Capture the cell that displays the provided text and extract its [x, y] central coordinate. 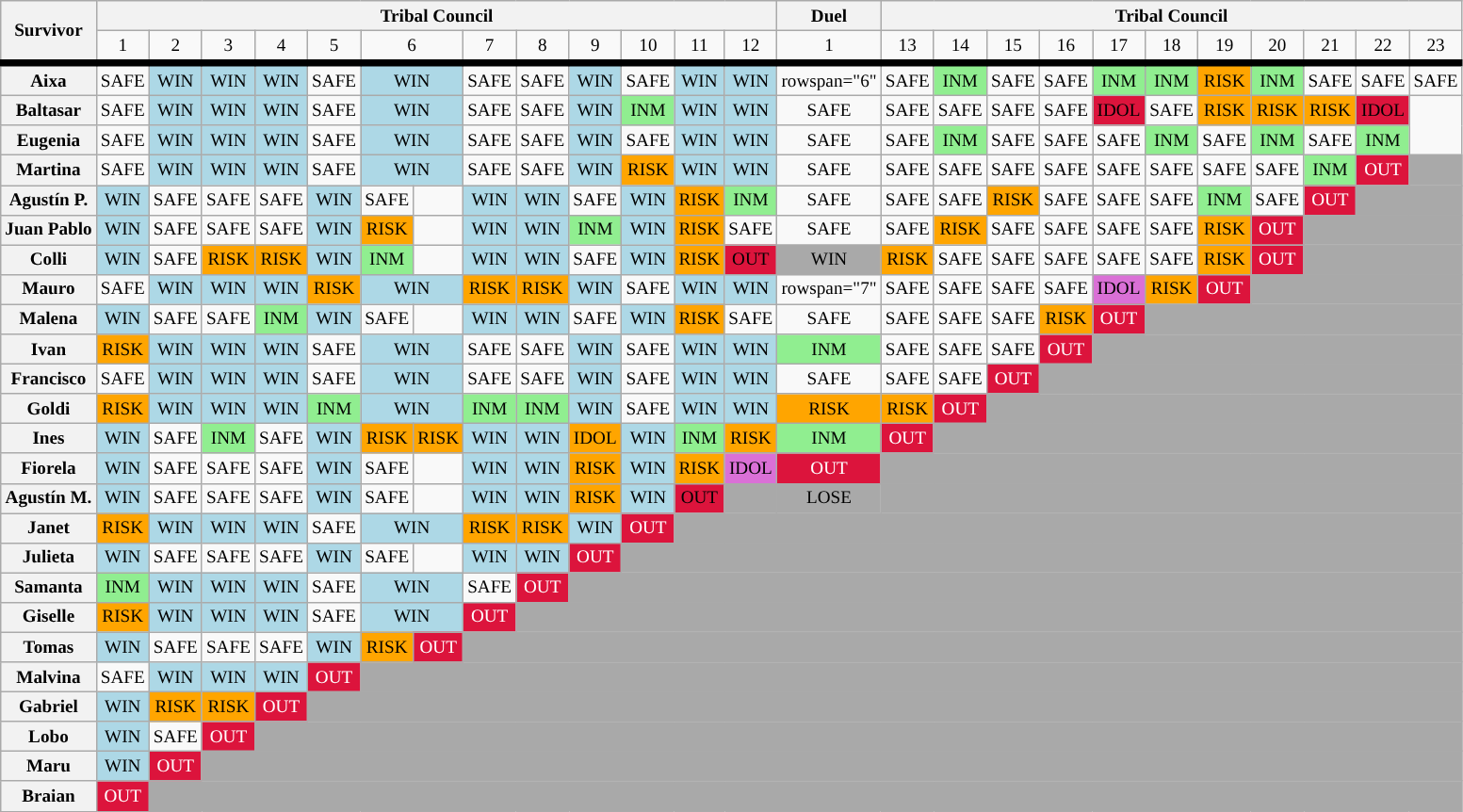
Duel [829, 16]
8 [543, 47]
18 [1172, 47]
20 [1277, 47]
Mauro [49, 289]
15 [1013, 47]
Samanta [49, 588]
rowspan="6" [829, 79]
4 [281, 47]
Lobo [49, 737]
Goldi [49, 409]
Janet [49, 528]
7 [490, 47]
12 [751, 47]
11 [699, 47]
Gabriel [49, 706]
13 [907, 47]
14 [960, 47]
rowspan="7" [829, 289]
10 [648, 47]
Colli [49, 260]
Agustín P. [49, 200]
Braian [49, 796]
Maru [49, 767]
Tomas [49, 647]
Giselle [49, 617]
Aixa [49, 79]
5 [334, 47]
23 [1436, 47]
Francisco [49, 379]
16 [1065, 47]
Ivan [49, 349]
Malena [49, 319]
Ines [49, 439]
Baltasar [49, 110]
Agustín M. [49, 498]
Survivor [49, 32]
Eugenia [49, 140]
22 [1383, 47]
Martina [49, 171]
Juan Pablo [49, 230]
17 [1119, 47]
19 [1225, 47]
Malvina [49, 677]
9 [595, 47]
21 [1330, 47]
2 [175, 47]
Fiorela [49, 468]
LOSE [829, 498]
3 [228, 47]
Julieta [49, 558]
6 [413, 47]
